Output the (x, y) coordinate of the center of the cell containing the given text.  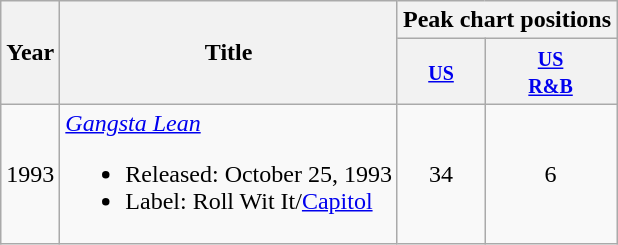
Peak chart positions (506, 20)
Gangsta LeanReleased: October 25, 1993Label: Roll Wit It/Capitol (229, 174)
1993 (30, 174)
Year (30, 52)
Title (229, 52)
US (440, 72)
6 (551, 174)
USR&B (551, 72)
34 (440, 174)
